Return (x, y) of the center of cell containing provided text 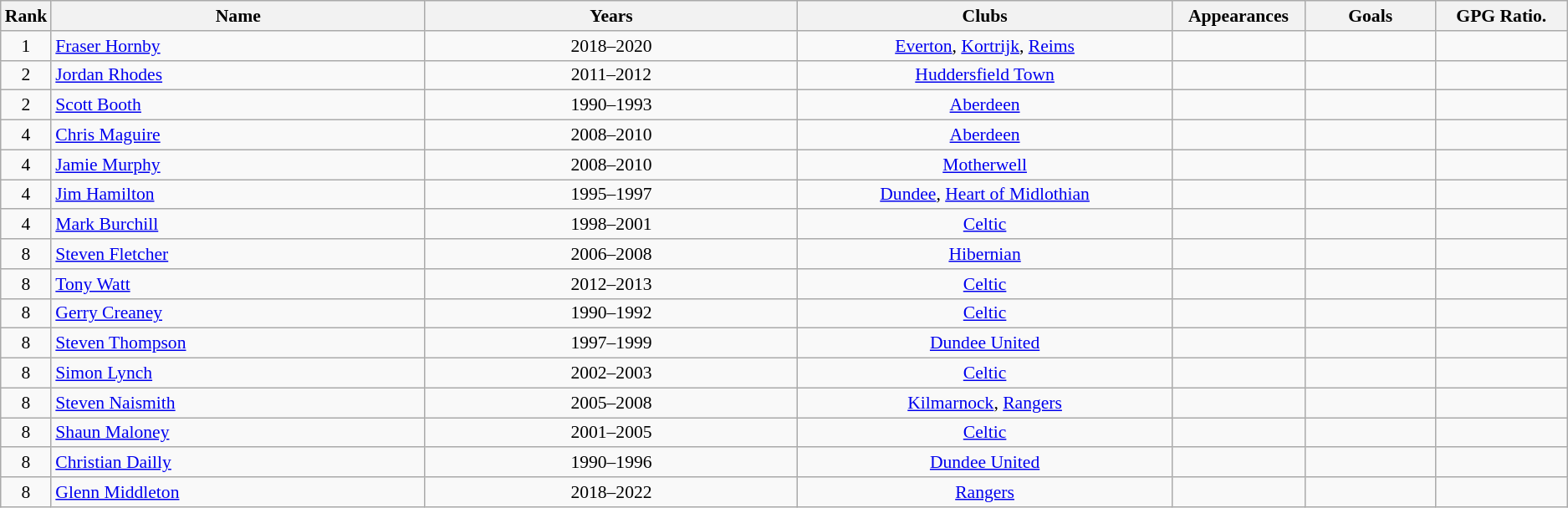
2011–2012 (611, 75)
Christian Dailly (237, 463)
GPG Ratio. (1502, 16)
Steven Fletcher (237, 254)
Appearances (1238, 16)
Tony Watt (237, 284)
Shaun Maloney (237, 433)
Everton, Kortrijk, Reims (985, 46)
Jordan Rhodes (237, 75)
Glenn Middleton (237, 492)
Rangers (985, 492)
2006–2008 (611, 254)
Steven Naismith (237, 403)
Clubs (985, 16)
Huddersfield Town (985, 75)
1990–1993 (611, 105)
Dundee, Heart of Midlothian (985, 195)
2001–2005 (611, 433)
Steven Thompson (237, 343)
1997–1999 (611, 343)
1 (27, 46)
Mark Burchill (237, 225)
1995–1997 (611, 195)
2018–2020 (611, 46)
Goals (1370, 16)
1990–1996 (611, 463)
2012–2013 (611, 284)
Hibernian (985, 254)
Gerry Creaney (237, 313)
Jamie Murphy (237, 165)
Scott Booth (237, 105)
Rank (27, 16)
Motherwell (985, 165)
Jim Hamilton (237, 195)
Name (237, 16)
Years (611, 16)
2018–2022 (611, 492)
Kilmarnock, Rangers (985, 403)
2002–2003 (611, 373)
Fraser Hornby (237, 46)
Chris Maguire (237, 135)
1990–1992 (611, 313)
1998–2001 (611, 225)
Simon Lynch (237, 373)
2005–2008 (611, 403)
